Return the (x, y) coordinate for the center point of the cell that contains the specified text.  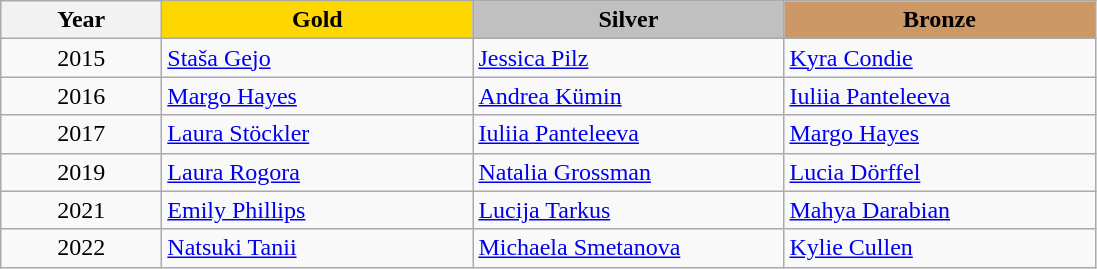
2016 (82, 96)
2017 (82, 134)
Laura Rogora (318, 172)
Gold (318, 20)
Silver (628, 20)
Mahya Darabian (940, 210)
Natsuki Tanii (318, 248)
Year (82, 20)
Lucija Tarkus (628, 210)
Natalia Grossman (628, 172)
Andrea Kümin (628, 96)
Lucia Dörffel (940, 172)
Bronze (940, 20)
Michaela Smetanova (628, 248)
Kyra Condie (940, 58)
Kylie Cullen (940, 248)
2021 (82, 210)
Emily Phillips (318, 210)
Jessica Pilz (628, 58)
Staša Gejo (318, 58)
Laura Stöckler (318, 134)
2019 (82, 172)
2015 (82, 58)
2022 (82, 248)
